Scan for the cell matching the given text and deliver its [X, Y] coordinate at center. 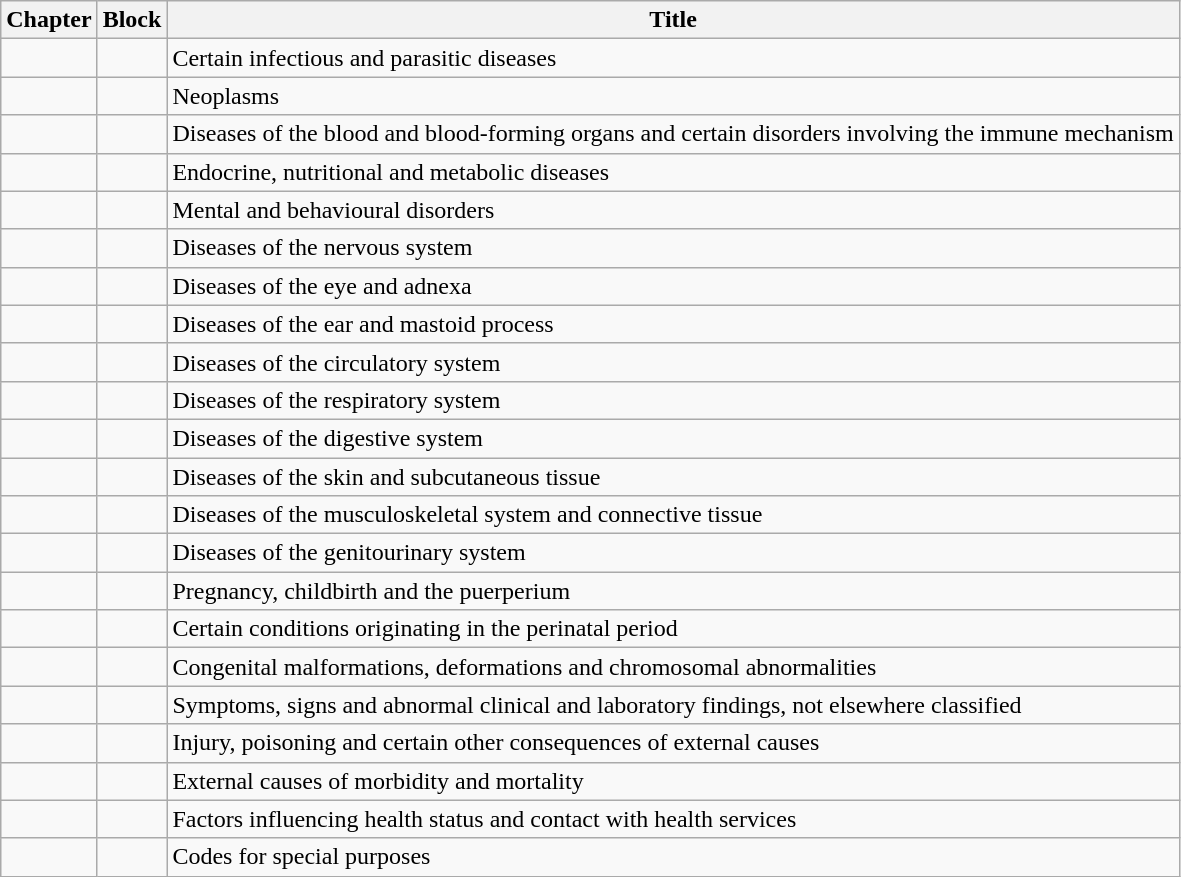
External causes of morbidity and mortality [673, 781]
Chapter [49, 20]
Pregnancy, childbirth and the puerperium [673, 591]
Endocrine, nutritional and metabolic diseases [673, 172]
Diseases of the skin and subcutaneous tissue [673, 477]
Codes for special purposes [673, 857]
Title [673, 20]
Certain conditions originating in the perinatal period [673, 629]
Mental and behavioural disorders [673, 210]
Diseases of the respiratory system [673, 400]
Symptoms, signs and abnormal clinical and laboratory findings, not elsewhere classified [673, 705]
Diseases of the genitourinary system [673, 553]
Factors influencing health status and contact with health services [673, 819]
Diseases of the eye and adnexa [673, 286]
Diseases of the digestive system [673, 438]
Diseases of the blood and blood-forming organs and certain disorders involving the immune mechanism [673, 134]
Diseases of the nervous system [673, 248]
Neoplasms [673, 96]
Diseases of the circulatory system [673, 362]
Diseases of the musculoskeletal system and connective tissue [673, 515]
Certain infectious and parasitic diseases [673, 58]
Injury, poisoning and certain other consequences of external causes [673, 743]
Block [132, 20]
Congenital malformations, deformations and chromosomal abnormalities [673, 667]
Diseases of the ear and mastoid process [673, 324]
